Output the [X, Y] coordinate of the center of the cell containing the given text.  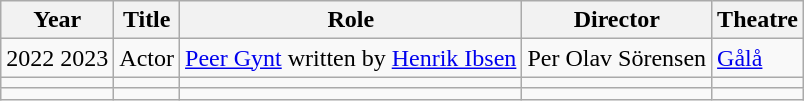
Role [351, 20]
Per Olav Sörensen [617, 58]
Gålå [758, 58]
2022 2023 [58, 58]
Actor [147, 58]
Title [147, 20]
Theatre [758, 20]
Year [58, 20]
Director [617, 20]
Peer Gynt written by Henrik Ibsen [351, 58]
